Extract the [x, y] coordinate from the center of the cell holding the provided text.  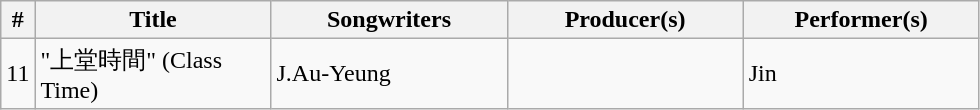
# [18, 20]
Performer(s) [861, 20]
Title [153, 20]
Jin [861, 74]
Producer(s) [625, 20]
11 [18, 74]
J.Au-Yeung [389, 74]
"上堂時間" (Class Time) [153, 74]
Songwriters [389, 20]
